Capture the cell that displays the provided text and extract its [x, y] central coordinate. 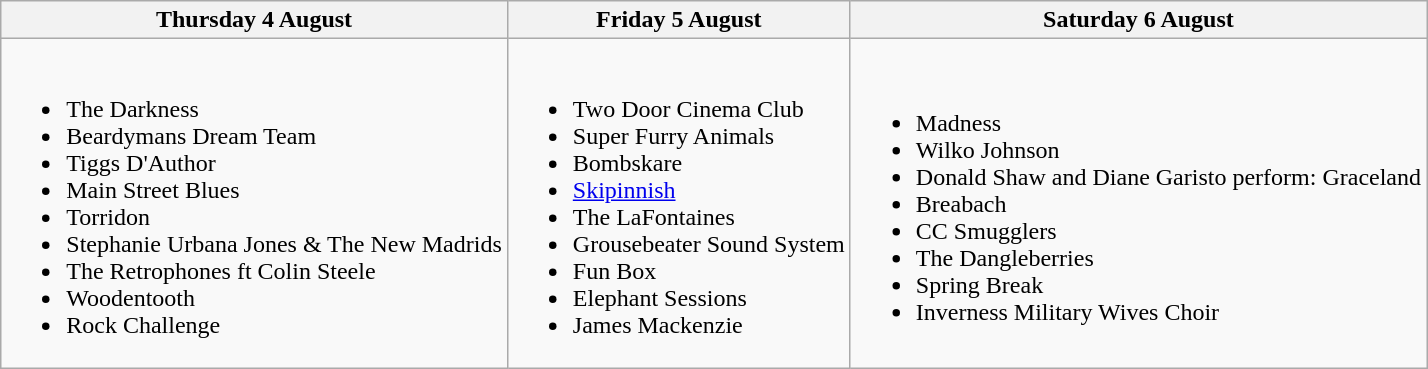
Thursday 4 August [254, 20]
Two Door Cinema ClubSuper Furry AnimalsBombskareSkipinnishThe LaFontainesGrousebeater Sound SystemFun BoxElephant SessionsJames Mackenzie [678, 204]
Friday 5 August [678, 20]
MadnessWilko JohnsonDonald Shaw and Diane Garisto perform: GracelandBreabachCC SmugglersThe DangleberriesSpring BreakInverness Military Wives Choir [1138, 204]
Saturday 6 August [1138, 20]
